Return the [X, Y] coordinate for the center point of the cell that contains the specified text.  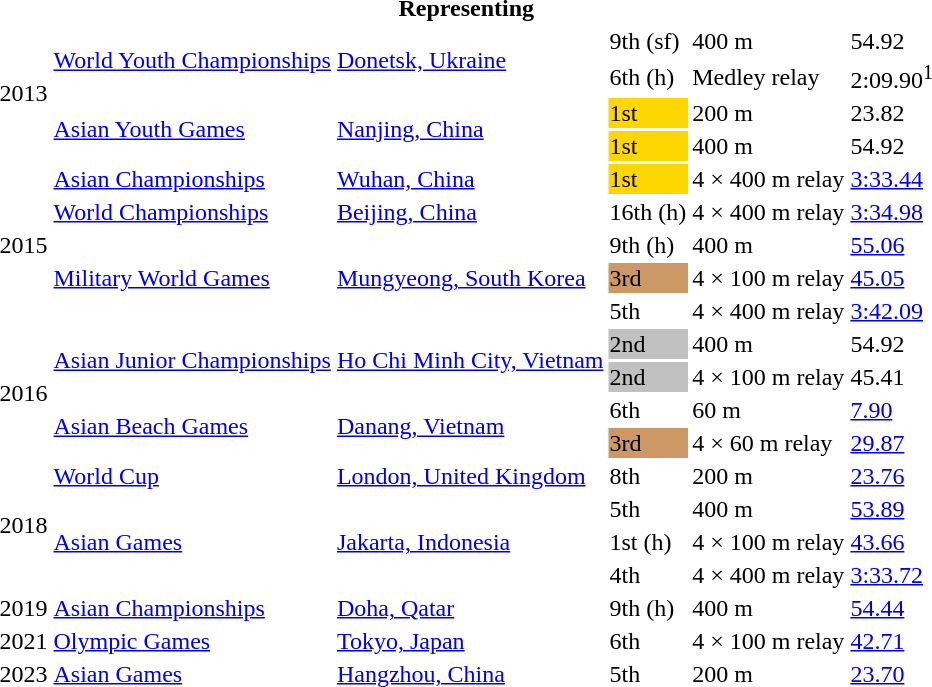
6th (h) [648, 77]
Doha, Qatar [470, 608]
World Youth Championships [192, 60]
Wuhan, China [470, 179]
Asian Games [192, 542]
Asian Beach Games [192, 426]
Mungyeong, South Korea [470, 278]
Jakarta, Indonesia [470, 542]
16th (h) [648, 212]
Nanjing, China [470, 130]
London, United Kingdom [470, 476]
8th [648, 476]
1st (h) [648, 542]
Asian Youth Games [192, 130]
Military World Games [192, 278]
Medley relay [768, 77]
4th [648, 575]
Olympic Games [192, 641]
4 × 60 m relay [768, 443]
Beijing, China [470, 212]
60 m [768, 410]
Danang, Vietnam [470, 426]
World Cup [192, 476]
9th (sf) [648, 41]
Asian Junior Championships [192, 360]
Tokyo, Japan [470, 641]
Donetsk, Ukraine [470, 60]
Ho Chi Minh City, Vietnam [470, 360]
World Championships [192, 212]
